Pinpoint the cell where the given text exists, returning its (X, Y) midpoint coordinate. 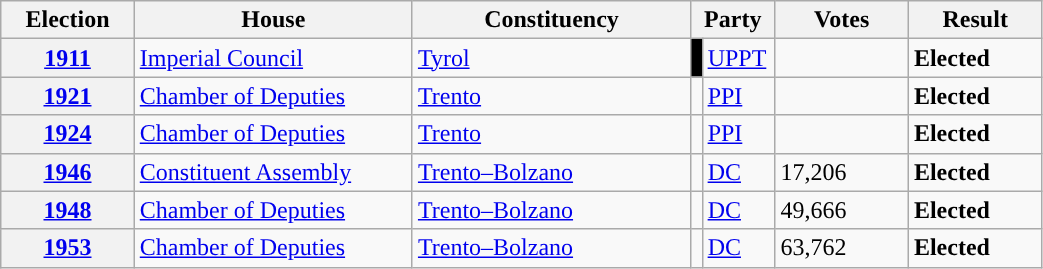
1924 (68, 134)
Party (733, 20)
1921 (68, 96)
63,762 (842, 248)
49,666 (842, 210)
17,206 (842, 172)
Result (975, 20)
Votes (842, 20)
Constituency (551, 20)
UPPT (738, 58)
Tyrol (551, 58)
1948 (68, 210)
1953 (68, 248)
Imperial Council (273, 58)
Election (68, 20)
1911 (68, 58)
1946 (68, 172)
House (273, 20)
Constituent Assembly (273, 172)
